For the text-containing cell, return its midpoint in (x, y) coordinate format. 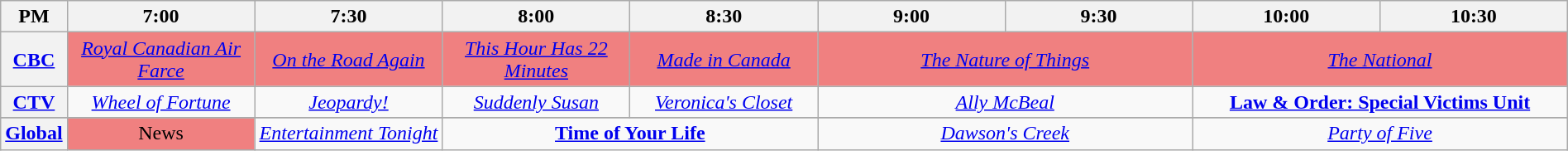
The Nature of Things (1006, 60)
Entertainment Tonight (349, 134)
CBC (34, 60)
Royal Canadian Air Farce (160, 60)
This Hour Has 22 Minutes (536, 60)
Time of Your Life (630, 134)
Made in Canada (724, 60)
7:30 (349, 17)
PM (34, 17)
9:00 (911, 17)
9:30 (1098, 17)
Dawson's Creek (1006, 134)
Party of Five (1379, 134)
Law & Order: Special Victims Unit (1379, 102)
The National (1379, 60)
7:00 (160, 17)
10:30 (1474, 17)
8:30 (724, 17)
Wheel of Fortune (160, 102)
News (160, 134)
Global (34, 134)
Veronica's Closet (724, 102)
Jeopardy! (349, 102)
Suddenly Susan (536, 102)
On the Road Again (349, 60)
10:00 (1287, 17)
CTV (34, 102)
8:00 (536, 17)
Ally McBeal (1006, 102)
